Extract the [x, y] coordinate from the center of the cell holding the provided text.  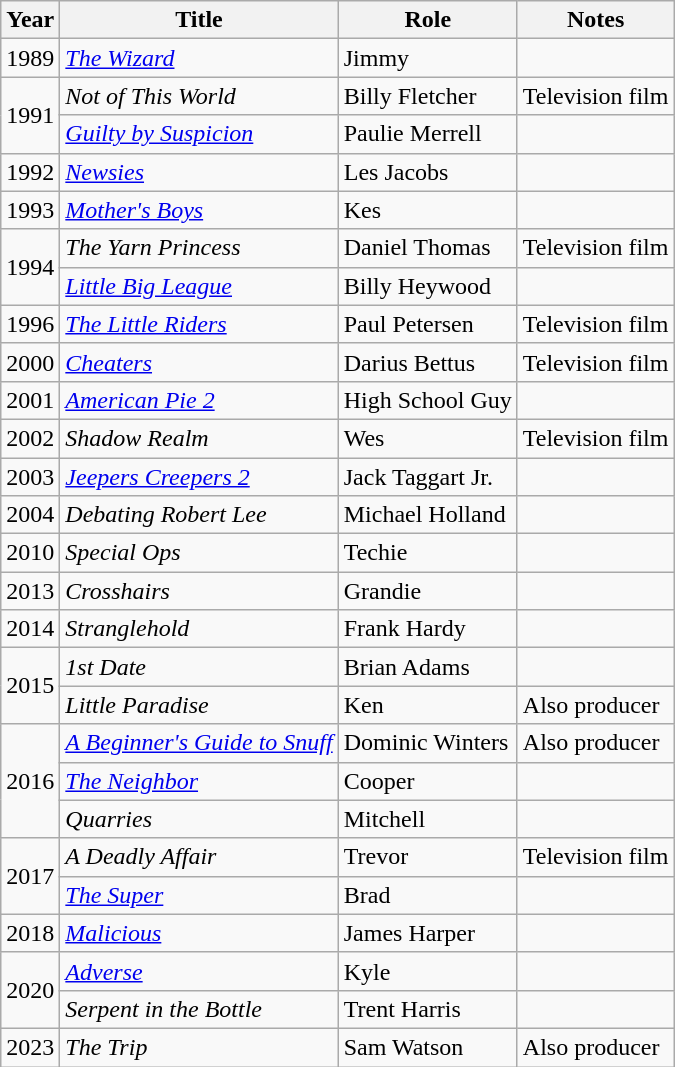
Mitchell [428, 819]
Special Ops [199, 553]
Techie [428, 553]
The Super [199, 895]
Trent Harris [428, 1009]
1994 [30, 267]
Mother's Boys [199, 210]
Trevor [428, 857]
Dominic Winters [428, 743]
Jeepers Creepers 2 [199, 477]
Wes [428, 438]
Grandie [428, 591]
The Trip [199, 1047]
Les Jacobs [428, 172]
Serpent in the Bottle [199, 1009]
Cooper [428, 781]
Guilty by Suspicion [199, 134]
Paulie Merrell [428, 134]
1989 [30, 58]
Billy Heywood [428, 286]
Little Paradise [199, 705]
A Deadly Affair [199, 857]
2016 [30, 781]
2015 [30, 686]
1993 [30, 210]
2004 [30, 515]
2018 [30, 933]
Stranglehold [199, 629]
1996 [30, 324]
2003 [30, 477]
2002 [30, 438]
The Little Riders [199, 324]
Crosshairs [199, 591]
1992 [30, 172]
The Wizard [199, 58]
James Harper [428, 933]
Darius Bettus [428, 362]
Role [428, 20]
Brad [428, 895]
The Neighbor [199, 781]
Cheaters [199, 362]
Billy Fletcher [428, 96]
American Pie 2 [199, 400]
Little Big League [199, 286]
Shadow Realm [199, 438]
2000 [30, 362]
Jimmy [428, 58]
Michael Holland [428, 515]
Ken [428, 705]
A Beginner's Guide to Snuff [199, 743]
Frank Hardy [428, 629]
Daniel Thomas [428, 248]
Brian Adams [428, 667]
2010 [30, 553]
2014 [30, 629]
2017 [30, 876]
Jack Taggart Jr. [428, 477]
Not of This World [199, 96]
Sam Watson [428, 1047]
1991 [30, 115]
Kyle [428, 971]
2023 [30, 1047]
Malicious [199, 933]
Newsies [199, 172]
The Yarn Princess [199, 248]
Notes [596, 20]
Adverse [199, 971]
1st Date [199, 667]
Quarries [199, 819]
Title [199, 20]
2013 [30, 591]
Debating Robert Lee [199, 515]
High School Guy [428, 400]
Paul Petersen [428, 324]
Kes [428, 210]
Year [30, 20]
2020 [30, 990]
2001 [30, 400]
